From the cell containing the given text, extract its center point as (X, Y) coordinate. 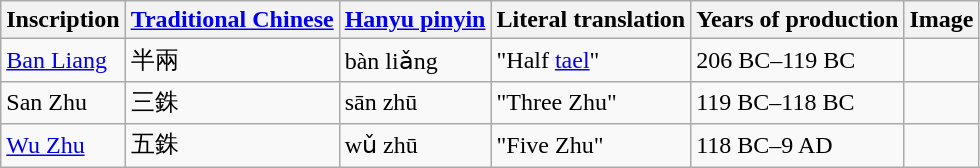
Image (942, 20)
"Half tael" (591, 60)
Hanyu pinyin (415, 20)
206 BC–119 BC (798, 60)
"Three Zhu" (591, 102)
"Five Zhu" (591, 146)
三銖 (232, 102)
bàn liǎng (415, 60)
半兩 (232, 60)
San Zhu (63, 102)
Years of production (798, 20)
Traditional Chinese (232, 20)
sān zhū (415, 102)
wǔ zhū (415, 146)
119 BC–118 BC (798, 102)
Ban Liang (63, 60)
Wu Zhu (63, 146)
五銖 (232, 146)
118 BC–9 AD (798, 146)
Inscription (63, 20)
Literal translation (591, 20)
